Locate the cell with the specified text and output its [X, Y] center coordinate. 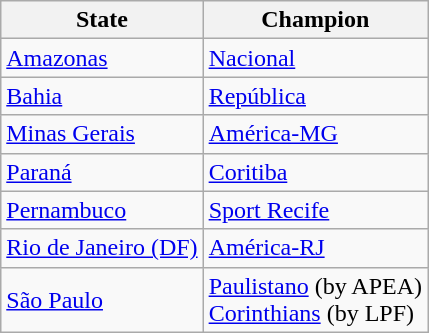
Paulistano (by APEA)Corinthians (by LPF) [315, 300]
Rio de Janeiro (DF) [102, 248]
Minas Gerais [102, 134]
América-MG [315, 134]
Sport Recife [315, 210]
Pernambuco [102, 210]
Amazonas [102, 58]
Champion [315, 20]
Nacional [315, 58]
Bahia [102, 96]
Coritiba [315, 172]
São Paulo [102, 300]
Paraná [102, 172]
América-RJ [315, 248]
República [315, 96]
State [102, 20]
